Identify which cell holds the provided text, then report its [x, y] central coordinate. 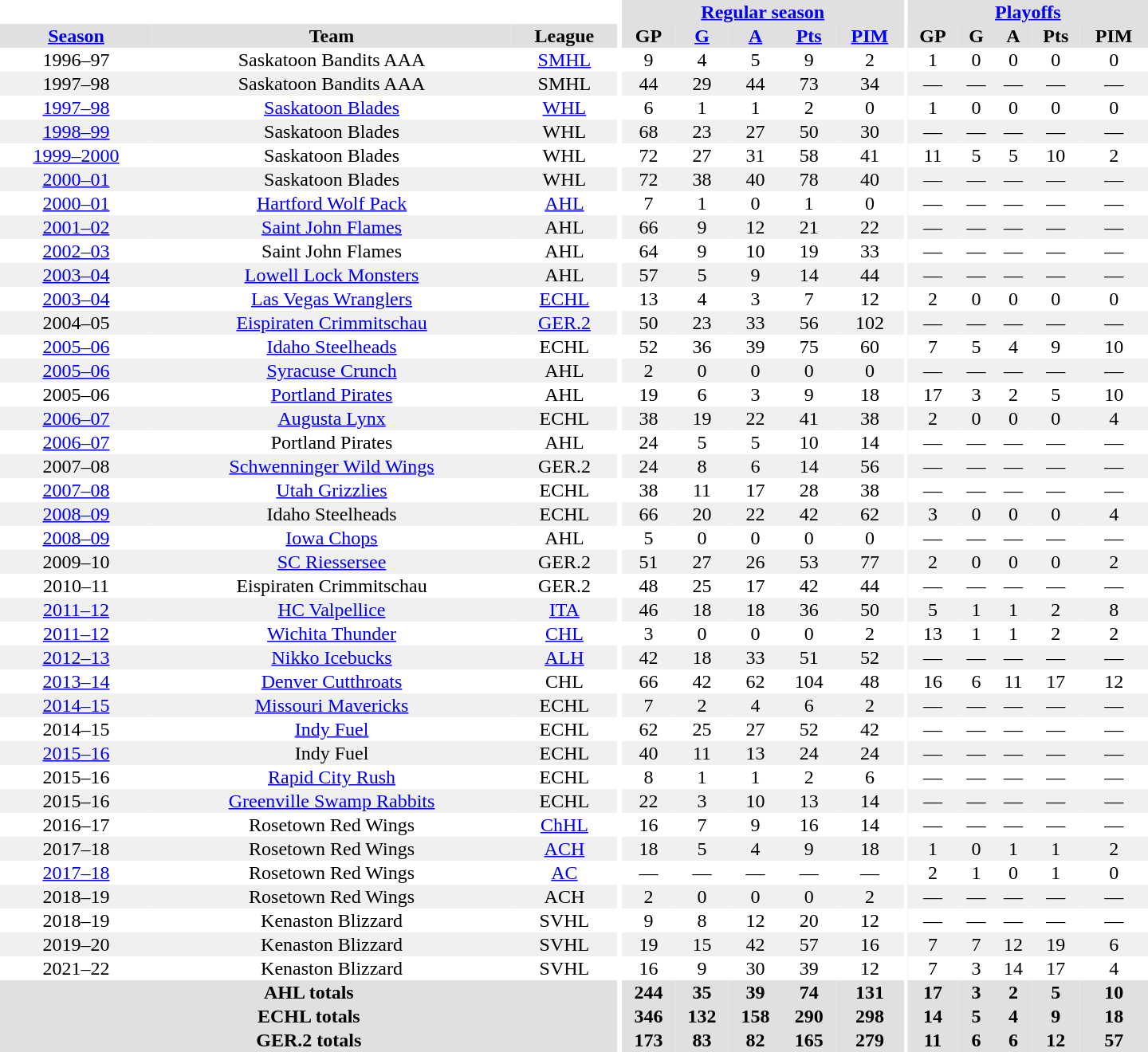
60 [869, 347]
2009–10 [77, 562]
AC [564, 873]
346 [649, 1016]
15 [702, 944]
28 [808, 490]
73 [808, 84]
53 [808, 562]
35 [702, 992]
Rapid City Rush [332, 777]
2021–22 [77, 968]
2013–14 [77, 681]
Las Vegas Wranglers [332, 299]
82 [756, 1040]
68 [649, 131]
Missouri Mavericks [332, 705]
GER.2 totals [309, 1040]
279 [869, 1040]
29 [702, 84]
74 [808, 992]
46 [649, 610]
League [564, 36]
26 [756, 562]
Wichita Thunder [332, 634]
244 [649, 992]
ChHL [564, 825]
Denver Cutthroats [332, 681]
Playoffs [1028, 12]
31 [756, 155]
58 [808, 155]
165 [808, 1040]
77 [869, 562]
1999–2000 [77, 155]
AHL totals [309, 992]
75 [808, 347]
SC Riessersee [332, 562]
1998–99 [77, 131]
34 [869, 84]
Season [77, 36]
2019–20 [77, 944]
21 [808, 227]
Utah Grizzlies [332, 490]
HC Valpellice [332, 610]
104 [808, 681]
Syracuse Crunch [332, 371]
2004–05 [77, 323]
Augusta Lynx [332, 418]
Hartford Wolf Pack [332, 203]
Nikko Icebucks [332, 657]
64 [649, 251]
Schwenninger Wild Wings [332, 466]
Lowell Lock Monsters [332, 275]
Team [332, 36]
2010–11 [77, 586]
ITA [564, 610]
78 [808, 179]
ALH [564, 657]
132 [702, 1016]
298 [869, 1016]
173 [649, 1040]
83 [702, 1040]
2001–02 [77, 227]
102 [869, 323]
2016–17 [77, 825]
131 [869, 992]
158 [756, 1016]
2002–03 [77, 251]
Greenville Swamp Rabbits [332, 801]
1996–97 [77, 60]
2012–13 [77, 657]
Regular season [763, 12]
Iowa Chops [332, 538]
290 [808, 1016]
ECHL totals [309, 1016]
